Extract the [X, Y] coordinate from the center of the cell holding the provided text.  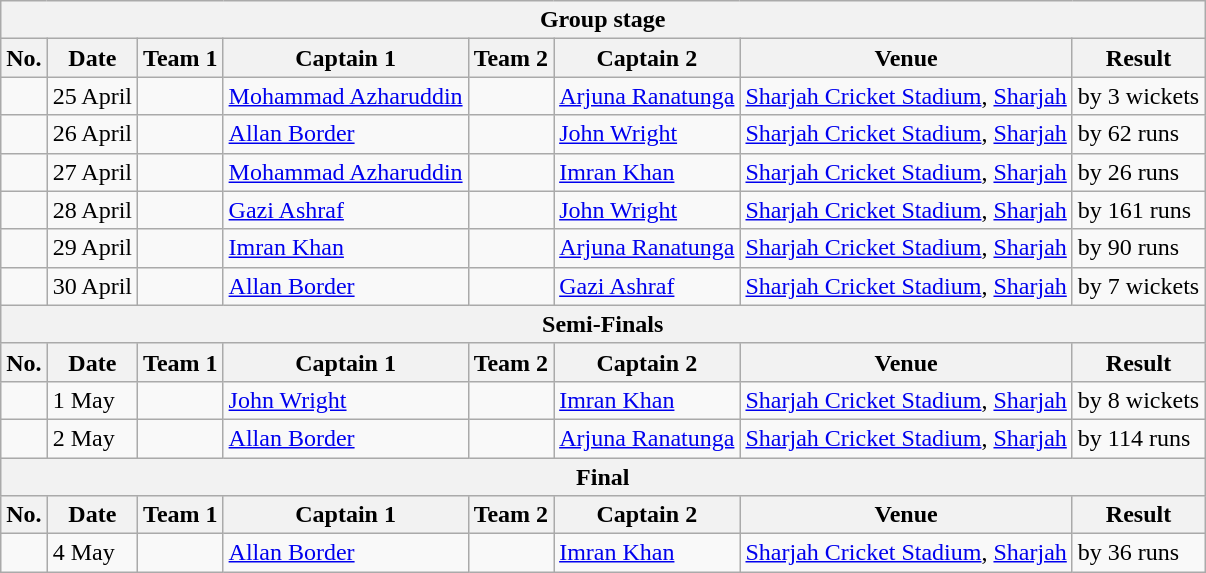
by 161 runs [1138, 210]
Group stage [603, 20]
by 7 wickets [1138, 286]
28 April [92, 210]
by 8 wickets [1138, 400]
30 April [92, 286]
1 May [92, 400]
29 April [92, 248]
Final [603, 477]
27 April [92, 172]
by 90 runs [1138, 248]
26 April [92, 134]
by 36 runs [1138, 553]
4 May [92, 553]
by 3 wickets [1138, 96]
by 62 runs [1138, 134]
by 26 runs [1138, 172]
Semi-Finals [603, 324]
2 May [92, 438]
25 April [92, 96]
by 114 runs [1138, 438]
